Locate the cell with the specified text and output its [x, y] center coordinate. 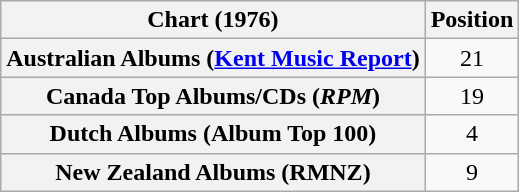
New Zealand Albums (RMNZ) [213, 172]
9 [472, 172]
Canada Top Albums/CDs (RPM) [213, 96]
19 [472, 96]
Dutch Albums (Album Top 100) [213, 134]
Chart (1976) [213, 20]
21 [472, 58]
Australian Albums (Kent Music Report) [213, 58]
4 [472, 134]
Position [472, 20]
